Search for the cell housing the specified text and yield its [x, y] center coordinate. 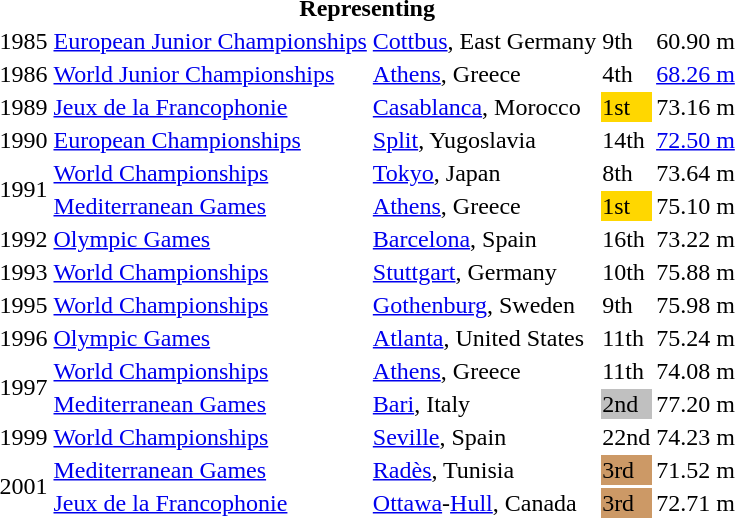
10th [626, 272]
Barcelona, Spain [484, 239]
European Junior Championships [210, 41]
Casablanca, Morocco [484, 107]
8th [626, 173]
22nd [626, 437]
Gothenburg, Sweden [484, 305]
4th [626, 74]
Atlanta, United States [484, 338]
European Championships [210, 140]
Bari, Italy [484, 404]
Ottawa-Hull, Canada [484, 503]
2nd [626, 404]
World Junior Championships [210, 74]
Seville, Spain [484, 437]
16th [626, 239]
Tokyo, Japan [484, 173]
Radès, Tunisia [484, 470]
14th [626, 140]
Cottbus, East Germany [484, 41]
Split, Yugoslavia [484, 140]
Stuttgart, Germany [484, 272]
